Locate the cell with the specified text and output its (X, Y) center coordinate. 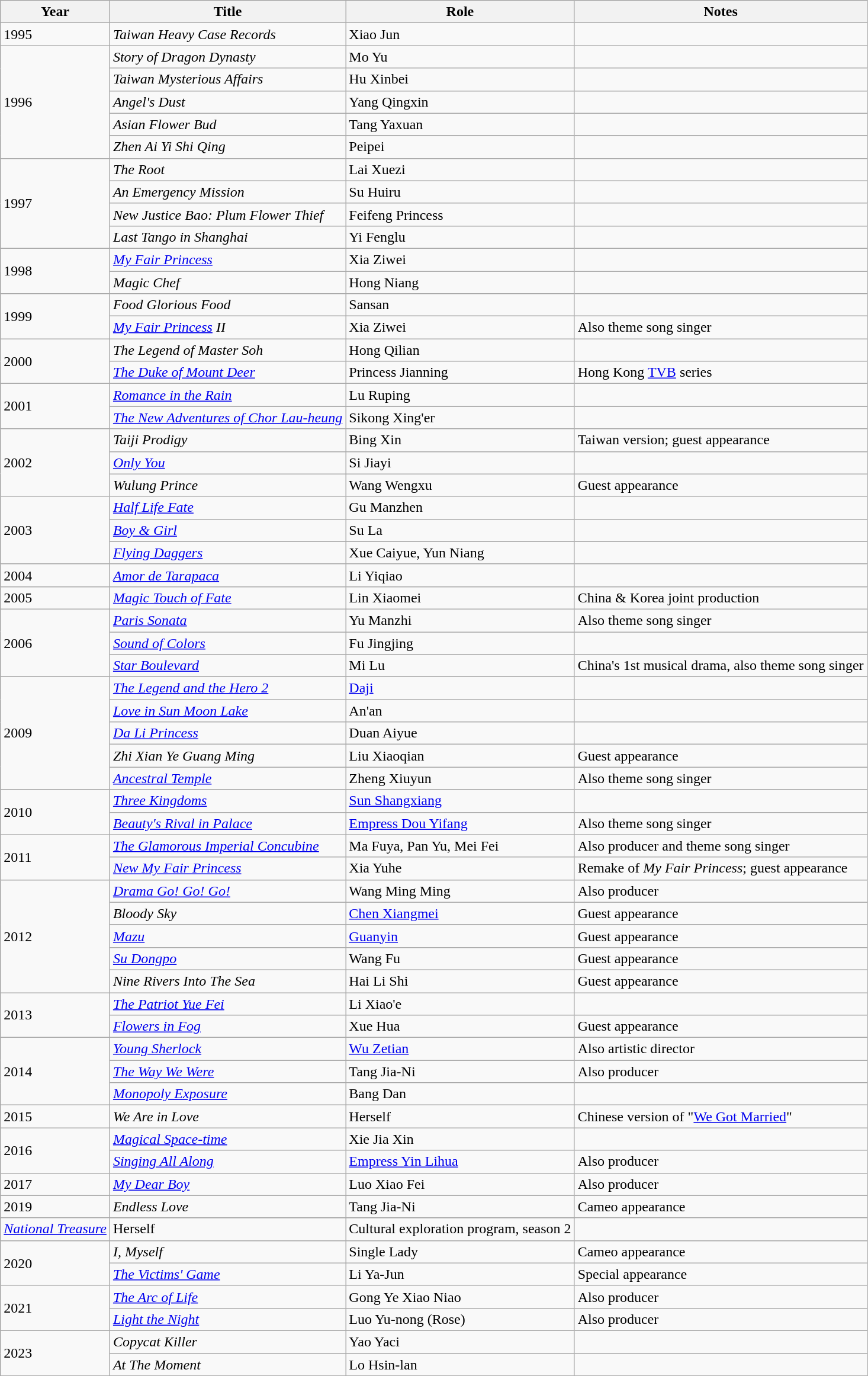
Wu Zetian (460, 1049)
Wang Fu (460, 958)
Role (460, 12)
Fu Jingjing (460, 643)
Taiwan version; guest appearance (721, 440)
Cultural exploration program, season 2 (460, 1229)
Zhen Ai Yi Shi Qing (227, 147)
Star Boulevard (227, 666)
2010 (56, 812)
Peipei (460, 147)
Magic Touch of Fate (227, 598)
Drama Go! Go! Go! (227, 891)
Notes (721, 12)
Title (227, 12)
Boy & Girl (227, 530)
Sound of Colors (227, 643)
Flying Daggers (227, 553)
The Victims' Game (227, 1274)
New My Fair Princess (227, 868)
2020 (56, 1263)
Romance in the Rain (227, 395)
Mi Lu (460, 666)
China's 1st musical drama, also theme song singer (721, 666)
Hu Xinbei (460, 79)
2000 (56, 361)
National Treasure (56, 1229)
Xie Jia Xin (460, 1139)
The Duke of Mount Deer (227, 373)
An Emergency Mission (227, 192)
Endless Love (227, 1207)
Guanyin (460, 936)
Mazu (227, 936)
Gu Manzhen (460, 508)
Bang Dan (460, 1094)
The Legend and the Hero 2 (227, 688)
Zheng Xiuyun (460, 778)
Luo Yu-nong (Rose) (460, 1319)
Light the Night (227, 1319)
1997 (56, 203)
2016 (56, 1150)
Si Jiayi (460, 463)
Wulung Prince (227, 485)
Remake of My Fair Princess; guest appearance (721, 868)
Xia Yuhe (460, 868)
2004 (56, 575)
Three Kingdoms (227, 801)
2014 (56, 1072)
An'an (460, 711)
Amor de Tarapaca (227, 575)
Flowers in Fog (227, 1027)
Bloody Sky (227, 913)
Daji (460, 688)
Chen Xiangmei (460, 913)
Singing All Along (227, 1162)
Su La (460, 530)
We Are in Love (227, 1117)
Magic Chef (227, 283)
Nine Rivers Into The Sea (227, 981)
Lai Xuezi (460, 169)
Hong Niang (460, 283)
Monopoly Exposure (227, 1094)
The Way We Were (227, 1072)
I, Myself (227, 1252)
Feifeng Princess (460, 214)
Chinese version of "We Got Married" (721, 1117)
Zhi Xian Ye Guang Ming (227, 756)
2023 (56, 1353)
Angel's Dust (227, 102)
2005 (56, 598)
2021 (56, 1308)
2002 (56, 463)
Gong Ye Xiao Niao (460, 1297)
Xue Caiyue, Yun Niang (460, 553)
Hong Kong TVB series (721, 373)
Ancestral Temple (227, 778)
Asian Flower Bud (227, 124)
Li Ya-Jun (460, 1274)
My Fair Princess II (227, 328)
Food Glorious Food (227, 305)
Taiji Prodigy (227, 440)
Yu Manzhi (460, 620)
Sikong Xing'er (460, 418)
The Root (227, 169)
The Legend of Master Soh (227, 350)
Duan Aiyue (460, 733)
Xue Hua (460, 1027)
2013 (56, 1015)
The Patriot Yue Fei (227, 1004)
Yao Yaci (460, 1342)
2015 (56, 1117)
1999 (56, 316)
Lu Ruping (460, 395)
Li Yiqiao (460, 575)
China & Korea joint production (721, 598)
Story of Dragon Dynasty (227, 57)
Taiwan Mysterious Affairs (227, 79)
Bing Xin (460, 440)
Lo Hsin-lan (460, 1364)
2009 (56, 733)
Year (56, 12)
Paris Sonata (227, 620)
Taiwan Heavy Case Records (227, 34)
Wang Ming Ming (460, 891)
2017 (56, 1184)
Empress Dou Yifang (460, 823)
Princess Jianning (460, 373)
Only You (227, 463)
Xiao Jun (460, 34)
1996 (56, 102)
1998 (56, 271)
The New Adventures of Chor Lau-heung (227, 418)
Half Life Fate (227, 508)
Magical Space-time (227, 1139)
At The Moment (227, 1364)
Last Tango in Shanghai (227, 237)
Li Xiao'e (460, 1004)
Copycat Killer (227, 1342)
2011 (56, 857)
2019 (56, 1207)
Sansan (460, 305)
New Justice Bao: Plum Flower Thief (227, 214)
1995 (56, 34)
Yang Qingxin (460, 102)
Hong Qilian (460, 350)
2003 (56, 530)
My Dear Boy (227, 1184)
Tang Yaxuan (460, 124)
Mo Yu (460, 57)
Yi Fenglu (460, 237)
Su Dongpo (227, 958)
Empress Yin Lihua (460, 1162)
Luo Xiao Fei (460, 1184)
2001 (56, 406)
2006 (56, 643)
Love in Sun Moon Lake (227, 711)
Su Huiru (460, 192)
Liu Xiaoqian (460, 756)
2012 (56, 936)
Also artistic director (721, 1049)
Lin Xiaomei (460, 598)
Beauty's Rival in Palace (227, 823)
Da Li Princess (227, 733)
Ma Fuya, Pan Yu, Mei Fei (460, 846)
Hai Li Shi (460, 981)
Sun Shangxiang (460, 801)
Also producer and theme song singer (721, 846)
Young Sherlock (227, 1049)
My Fair Princess (227, 259)
Wang Wengxu (460, 485)
Special appearance (721, 1274)
The Arc of Life (227, 1297)
The Glamorous Imperial Concubine (227, 846)
Single Lady (460, 1252)
